Capture the cell that displays the provided text and extract its (x, y) central coordinate. 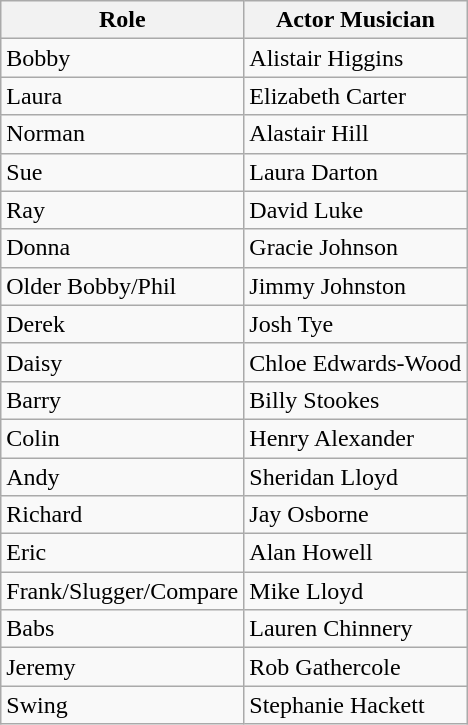
Donna (122, 248)
Billy Stookes (356, 400)
David Luke (356, 210)
Older Bobby/Phil (122, 286)
Laura Darton (356, 172)
Role (122, 20)
Jimmy Johnston (356, 286)
Richard (122, 515)
Josh Tye (356, 324)
Derek (122, 324)
Rob Gathercole (356, 667)
Gracie Johnson (356, 248)
Sheridan Lloyd (356, 477)
Mike Lloyd (356, 591)
Sue (122, 172)
Ray (122, 210)
Colin (122, 438)
Swing (122, 705)
Henry Alexander (356, 438)
Laura (122, 96)
Stephanie Hackett (356, 705)
Lauren Chinnery (356, 629)
Alistair Higgins (356, 58)
Alastair Hill (356, 134)
Frank/Slugger/Compare (122, 591)
Norman (122, 134)
Jay Osborne (356, 515)
Barry (122, 400)
Eric (122, 553)
Jeremy (122, 667)
Babs (122, 629)
Alan Howell (356, 553)
Chloe Edwards-Wood (356, 362)
Elizabeth Carter (356, 96)
Bobby (122, 58)
Daisy (122, 362)
Andy (122, 477)
Actor Musician (356, 20)
